Identify which cell holds the provided text, then report its [x, y] central coordinate. 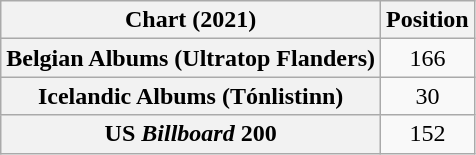
Icelandic Albums (Tónlistinn) [191, 96]
166 [428, 58]
152 [428, 134]
30 [428, 96]
Chart (2021) [191, 20]
Position [428, 20]
Belgian Albums (Ultratop Flanders) [191, 58]
US Billboard 200 [191, 134]
